Pinpoint the cell where the given text exists, returning its [X, Y] midpoint coordinate. 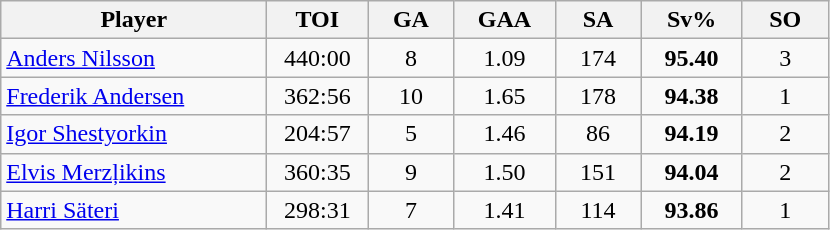
94.19 [692, 134]
204:57 [318, 134]
Frederik Andersen [134, 96]
1.65 [504, 96]
94.04 [692, 172]
174 [598, 58]
360:35 [318, 172]
Player [134, 20]
Elvis Merzļikins [134, 172]
440:00 [318, 58]
1.09 [504, 58]
114 [598, 210]
1.41 [504, 210]
Igor Shestyorkin [134, 134]
178 [598, 96]
Sv% [692, 20]
94.38 [692, 96]
Anders Nilsson [134, 58]
TOI [318, 20]
9 [411, 172]
86 [598, 134]
10 [411, 96]
95.40 [692, 58]
SO [785, 20]
8 [411, 58]
93.86 [692, 210]
298:31 [318, 210]
5 [411, 134]
3 [785, 58]
GAA [504, 20]
362:56 [318, 96]
1.50 [504, 172]
151 [598, 172]
Harri Säteri [134, 210]
GA [411, 20]
7 [411, 210]
1.46 [504, 134]
SA [598, 20]
